Provide the [X, Y] coordinate of the cell's center where the given text is located.  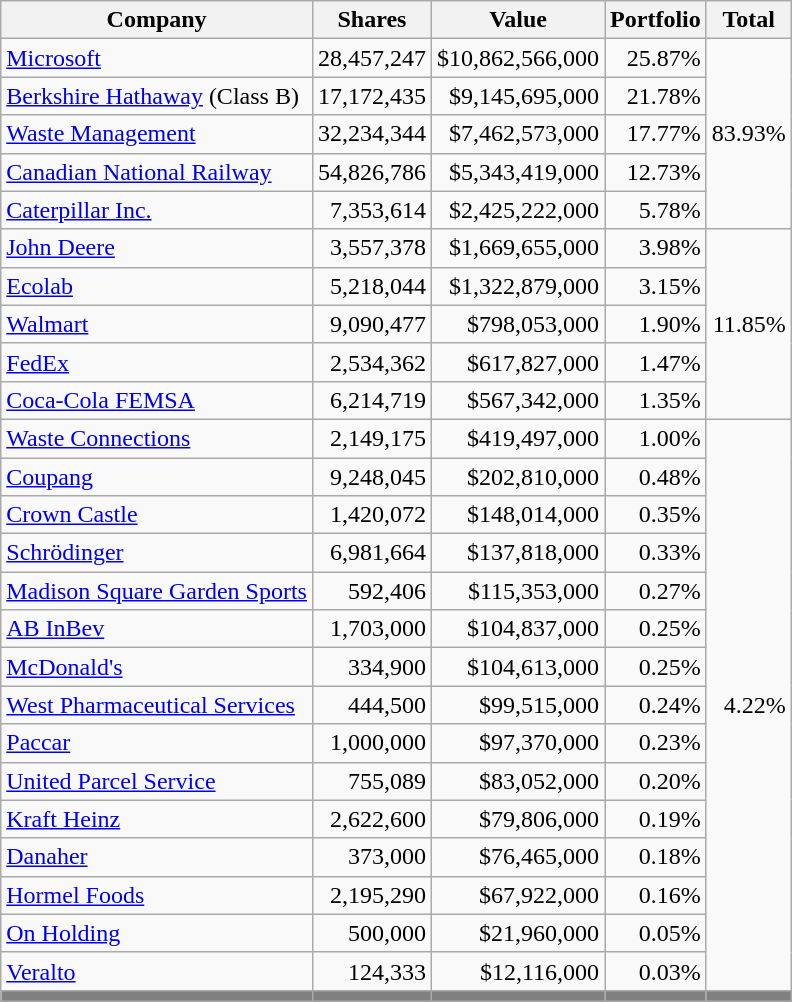
2,149,175 [372, 438]
500,000 [372, 933]
Crown Castle [157, 515]
0.20% [656, 781]
FedEx [157, 362]
$115,353,000 [518, 591]
$2,425,222,000 [518, 210]
$21,960,000 [518, 933]
$419,497,000 [518, 438]
Shares [372, 20]
Coca-Cola FEMSA [157, 400]
$567,342,000 [518, 400]
0.18% [656, 857]
Danaher [157, 857]
Schrödinger [157, 553]
0.03% [656, 971]
Canadian National Railway [157, 172]
Coupang [157, 477]
McDonald's [157, 667]
Ecolab [157, 286]
On Holding [157, 933]
17,172,435 [372, 96]
83.93% [748, 134]
$798,053,000 [518, 324]
Walmart [157, 324]
$1,322,879,000 [518, 286]
1,000,000 [372, 743]
Waste Connections [157, 438]
West Pharmaceutical Services [157, 705]
Waste Management [157, 134]
$104,613,000 [518, 667]
$137,818,000 [518, 553]
0.27% [656, 591]
373,000 [372, 857]
$83,052,000 [518, 781]
3,557,378 [372, 248]
3.98% [656, 248]
3.15% [656, 286]
7,353,614 [372, 210]
$10,862,566,000 [518, 58]
$9,145,695,000 [518, 96]
Company [157, 20]
0.33% [656, 553]
United Parcel Service [157, 781]
Madison Square Garden Sports [157, 591]
1.90% [656, 324]
Microsoft [157, 58]
0.24% [656, 705]
6,214,719 [372, 400]
1,703,000 [372, 629]
334,900 [372, 667]
$202,810,000 [518, 477]
6,981,664 [372, 553]
$148,014,000 [518, 515]
John Deere [157, 248]
Value [518, 20]
$67,922,000 [518, 895]
12.73% [656, 172]
$104,837,000 [518, 629]
1.00% [656, 438]
Total [748, 20]
$5,343,419,000 [518, 172]
21.78% [656, 96]
0.19% [656, 819]
1,420,072 [372, 515]
54,826,786 [372, 172]
$76,465,000 [518, 857]
Caterpillar Inc. [157, 210]
$7,462,573,000 [518, 134]
25.87% [656, 58]
Hormel Foods [157, 895]
$79,806,000 [518, 819]
$97,370,000 [518, 743]
11.85% [748, 324]
0.05% [656, 933]
0.35% [656, 515]
2,622,600 [372, 819]
1.35% [656, 400]
Paccar [157, 743]
$99,515,000 [518, 705]
1.47% [656, 362]
9,248,045 [372, 477]
5,218,044 [372, 286]
Portfolio [656, 20]
444,500 [372, 705]
0.48% [656, 477]
$12,116,000 [518, 971]
5.78% [656, 210]
0.16% [656, 895]
Kraft Heinz [157, 819]
17.77% [656, 134]
Veralto [157, 971]
592,406 [372, 591]
755,089 [372, 781]
0.23% [656, 743]
$1,669,655,000 [518, 248]
$617,827,000 [518, 362]
2,195,290 [372, 895]
32,234,344 [372, 134]
28,457,247 [372, 58]
124,333 [372, 971]
4.22% [748, 704]
AB InBev [157, 629]
2,534,362 [372, 362]
9,090,477 [372, 324]
Berkshire Hathaway (Class B) [157, 96]
